Capture the cell that displays the provided text and extract its [x, y] central coordinate. 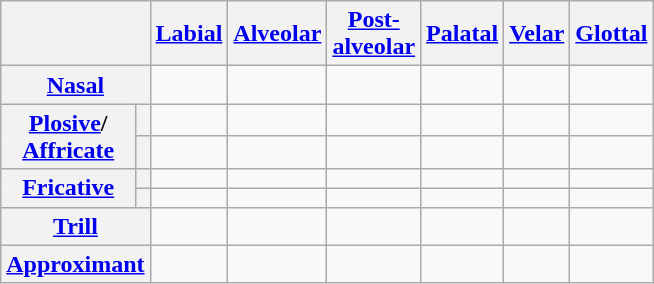
Trill [76, 226]
Fricative [68, 188]
Alveolar [278, 34]
Glottal [612, 34]
Palatal [462, 34]
Plosive/Affricate [68, 136]
Post-alveolar [374, 34]
Approximant [76, 264]
Nasal [76, 85]
Velar [537, 34]
Labial [189, 34]
